For the text-containing cell, return its midpoint in (X, Y) coordinate format. 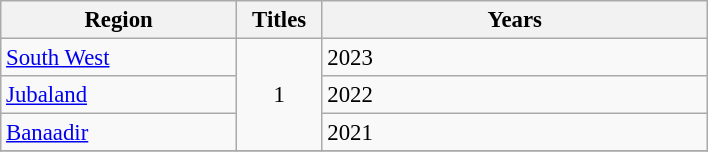
2021 (515, 133)
Banaadir (119, 133)
Years (515, 20)
Jubaland (119, 95)
Titles (279, 20)
Region (119, 20)
2023 (515, 58)
1 (279, 96)
2022 (515, 95)
South West (119, 58)
